Pinpoint the cell where the given text exists, returning its [x, y] midpoint coordinate. 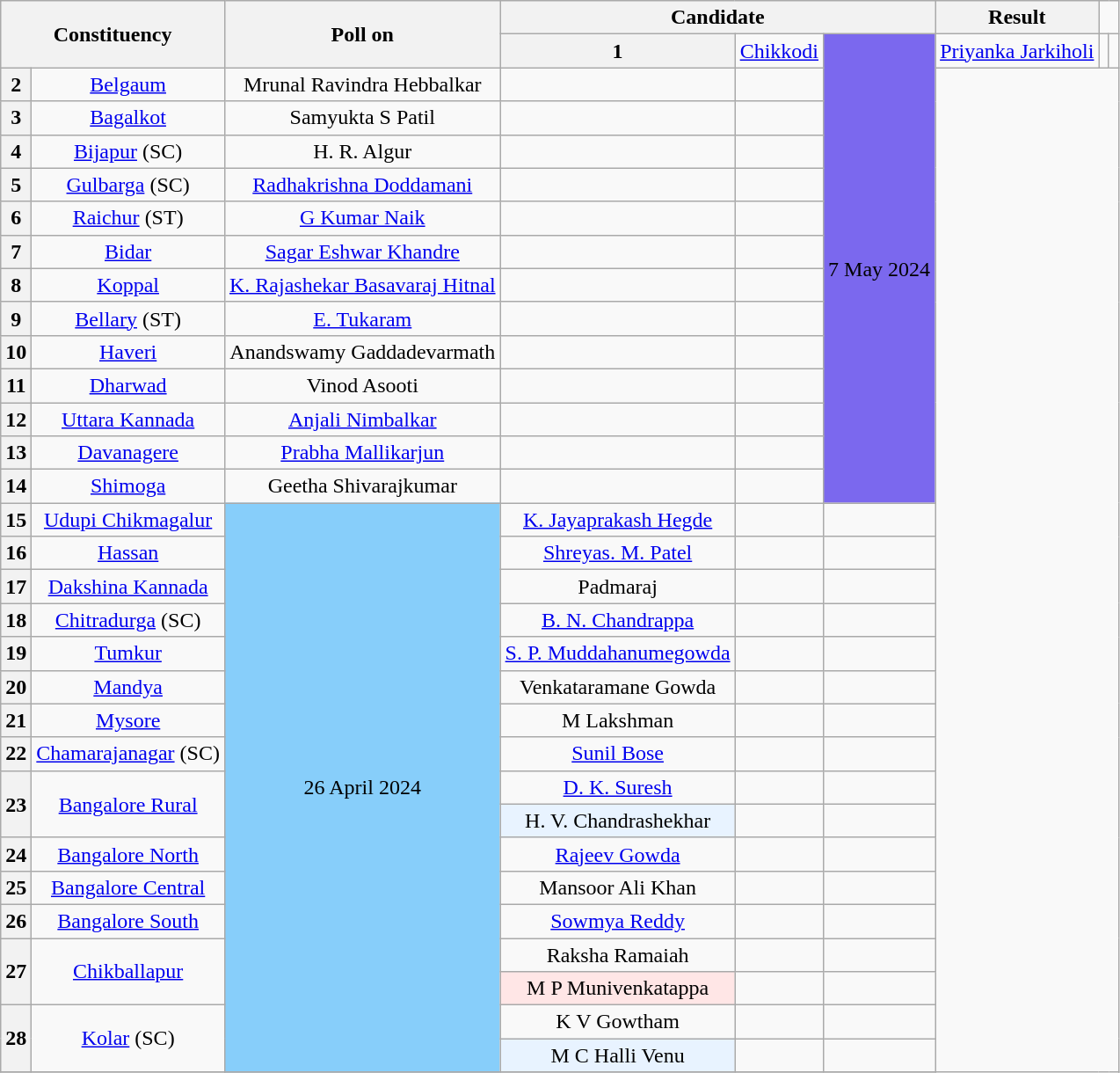
Bangalore Rural [128, 804]
Mrunal Ravindra Hebbalkar [362, 84]
Bangalore North [128, 854]
18 [16, 620]
Priyanka Jarkiholi [1017, 51]
Venkataramane Gowda [617, 687]
Kolar (SC) [128, 1039]
11 [16, 385]
12 [16, 420]
Result [1017, 18]
16 [16, 553]
B. N. Chandrappa [617, 620]
E. Tukaram [362, 318]
Mysore [128, 720]
Uttara Kannada [128, 420]
Chikballapur [128, 971]
1 [617, 51]
13 [16, 453]
Samyukta S Patil [362, 118]
Raksha Ramaiah [617, 954]
Sunil Bose [617, 754]
K. Rajashekar Basavaraj Hitnal [362, 285]
Mansoor Ali Khan [617, 887]
Anjali Nimbalkar [362, 420]
Mandya [128, 687]
27 [16, 971]
7 May 2024 [879, 269]
19 [16, 653]
Candidate [717, 18]
17 [16, 587]
20 [16, 687]
Dakshina Kannada [128, 587]
G Kumar Naik [362, 218]
24 [16, 854]
Anandswamy Gaddadevarmath [362, 352]
3 [16, 118]
Chitradurga (SC) [128, 620]
Vinod Asooti [362, 385]
K V Gowtham [617, 1022]
Chamarajanagar (SC) [128, 754]
Tumkur [128, 653]
Bangalore Central [128, 887]
Padmaraj [617, 587]
M Lakshman [617, 720]
Bidar [128, 252]
6 [16, 218]
Poll on [362, 34]
10 [16, 352]
Davanagere [128, 453]
21 [16, 720]
14 [16, 486]
Shimoga [128, 486]
Raichur (ST) [128, 218]
Dharwad [128, 385]
M P Munivenkatappa [617, 989]
7 [16, 252]
5 [16, 185]
Prabha Mallikarjun [362, 453]
Radhakrishna Doddamani [362, 185]
4 [16, 151]
28 [16, 1039]
26 [16, 921]
Constituency [113, 34]
Belgaum [128, 84]
Bangalore South [128, 921]
Hassan [128, 553]
Shreyas. M. Patel [617, 553]
D. K. Suresh [617, 787]
Haveri [128, 352]
K. Jayaprakash Hegde [617, 520]
Chikkodi [779, 51]
22 [16, 754]
15 [16, 520]
Udupi Chikmagalur [128, 520]
23 [16, 804]
Bagalkot [128, 118]
S. P. Muddahanumegowda [617, 653]
M C Halli Venu [617, 1055]
26 April 2024 [362, 788]
8 [16, 285]
Bijapur (SC) [128, 151]
H. V. Chandrashekhar [617, 821]
H. R. Algur [362, 151]
Koppal [128, 285]
Gulbarga (SC) [128, 185]
Rajeev Gowda [617, 854]
9 [16, 318]
Bellary (ST) [128, 318]
Sagar Eshwar Khandre [362, 252]
Sowmya Reddy [617, 921]
2 [16, 84]
25 [16, 887]
Geetha Shivarajkumar [362, 486]
